Pinpoint the cell where the given text exists, returning its (X, Y) midpoint coordinate. 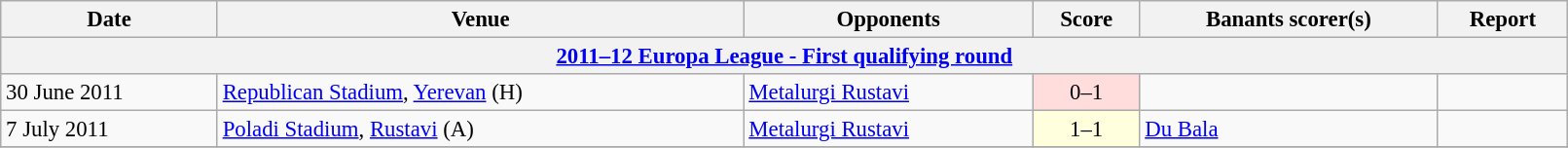
Opponents (888, 19)
7 July 2011 (109, 129)
Date (109, 19)
1–1 (1086, 129)
30 June 2011 (109, 92)
Du Bala (1289, 129)
Score (1086, 19)
Venue (481, 19)
2011–12 Europa League - First qualifying round (784, 56)
Banants scorer(s) (1289, 19)
Poladi Stadium, Rustavi (A) (481, 129)
Republican Stadium, Yerevan (H) (481, 92)
Report (1503, 19)
0–1 (1086, 92)
